Pinpoint the cell where the given text exists, returning its [x, y] midpoint coordinate. 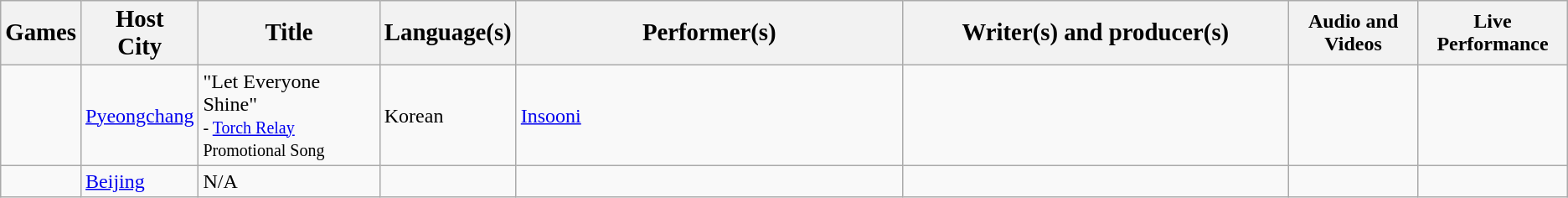
Audio and Videos [1353, 34]
Host City [140, 34]
Pyeongchang [140, 116]
Insooni [709, 116]
Games [41, 34]
Live Performance [1493, 34]
Title [289, 34]
Beijing [140, 181]
"Let Everyone Shine"- Torch Relay Promotional Song [289, 116]
Performer(s) [709, 34]
Writer(s) and producer(s) [1096, 34]
Korean [447, 116]
N/A [289, 181]
Language(s) [447, 34]
